Find where the given text appears and provide that cell's center as [X, Y] coordinate. 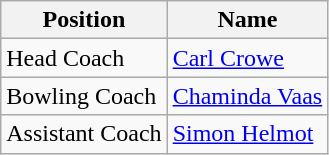
Head Coach [84, 58]
Simon Helmot [248, 134]
Position [84, 20]
Assistant Coach [84, 134]
Carl Crowe [248, 58]
Bowling Coach [84, 96]
Chaminda Vaas [248, 96]
Name [248, 20]
